For the text-containing cell, return its midpoint in (x, y) coordinate format. 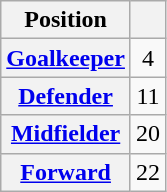
4 (148, 58)
Defender (66, 96)
Forward (66, 172)
20 (148, 134)
Position (66, 20)
Midfielder (66, 134)
22 (148, 172)
11 (148, 96)
Goalkeeper (66, 58)
